Provide the [x, y] coordinate of the cell's center where the given text is located.  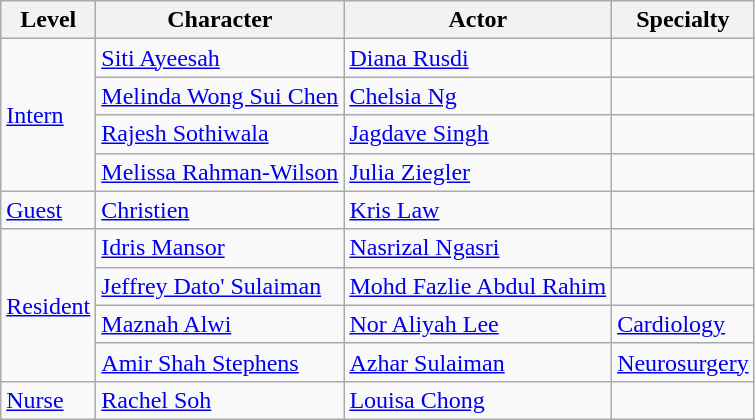
Diana Rusdi [478, 58]
Melinda Wong Sui Chen [220, 96]
Jagdave Singh [478, 134]
Character [220, 20]
Nasrizal Ngasri [478, 248]
Level [48, 20]
Christien [220, 210]
Intern [48, 115]
Amir Shah Stephens [220, 362]
Kris Law [478, 210]
Actor [478, 20]
Mohd Fazlie Abdul Rahim [478, 286]
Neurosurgery [684, 362]
Melissa Rahman-Wilson [220, 172]
Rajesh Sothiwala [220, 134]
Nor Aliyah Lee [478, 324]
Azhar Sulaiman [478, 362]
Guest [48, 210]
Louisa Chong [478, 400]
Nurse [48, 400]
Cardiology [684, 324]
Resident [48, 305]
Julia Ziegler [478, 172]
Siti Ayeesah [220, 58]
Maznah Alwi [220, 324]
Idris Mansor [220, 248]
Specialty [684, 20]
Chelsia Ng [478, 96]
Rachel Soh [220, 400]
Jeffrey Dato' Sulaiman [220, 286]
